Provide the [x, y] coordinate of the cell's center where the given text is located.  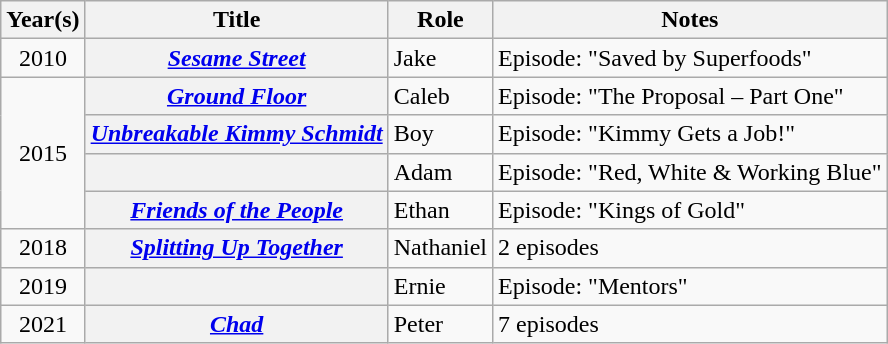
Sesame Street [236, 58]
Notes [690, 20]
Unbreakable Kimmy Schmidt [236, 134]
Episode: "The Proposal – Part One" [690, 96]
7 episodes [690, 324]
Year(s) [43, 20]
2015 [43, 153]
Episode: "Saved by Superfoods" [690, 58]
Adam [440, 172]
Episode: "Kings of Gold" [690, 210]
Peter [440, 324]
Ground Floor [236, 96]
Jake [440, 58]
Boy [440, 134]
Episode: "Mentors" [690, 286]
2019 [43, 286]
Role [440, 20]
2018 [43, 248]
Nathaniel [440, 248]
Episode: "Red, White & Working Blue" [690, 172]
2010 [43, 58]
Title [236, 20]
Ernie [440, 286]
Chad [236, 324]
Ethan [440, 210]
Friends of the People [236, 210]
2 episodes [690, 248]
Splitting Up Together [236, 248]
2021 [43, 324]
Episode: "Kimmy Gets a Job!" [690, 134]
Caleb [440, 96]
